From the cell containing the given text, extract its center point as (X, Y) coordinate. 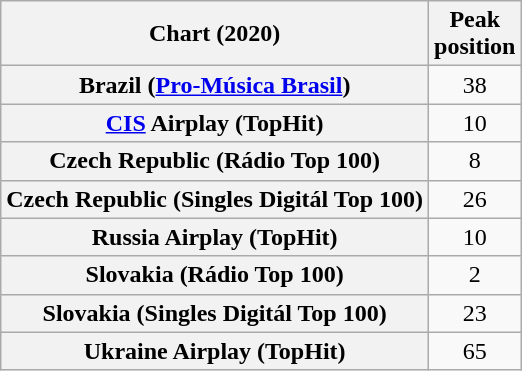
Czech Republic (Singles Digitál Top 100) (215, 199)
65 (475, 351)
Slovakia (Rádio Top 100) (215, 275)
2 (475, 275)
23 (475, 313)
Russia Airplay (TopHit) (215, 237)
26 (475, 199)
Brazil (Pro-Música Brasil) (215, 85)
Slovakia (Singles Digitál Top 100) (215, 313)
Chart (2020) (215, 34)
8 (475, 161)
Peakposition (475, 34)
CIS Airplay (TopHit) (215, 123)
Ukraine Airplay (TopHit) (215, 351)
Czech Republic (Rádio Top 100) (215, 161)
38 (475, 85)
